Locate the cell with the specified text and output its [x, y] center coordinate. 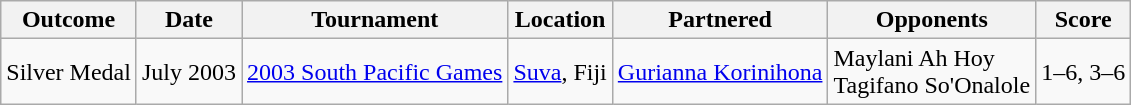
Gurianna Korinihona [720, 72]
1–6, 3–6 [1084, 72]
Date [188, 20]
Location [560, 20]
2003 South Pacific Games [375, 72]
Score [1084, 20]
Tournament [375, 20]
July 2003 [188, 72]
Opponents [932, 20]
Maylani Ah Hoy Tagifano So'Onalole [932, 72]
Silver Medal [69, 72]
Outcome [69, 20]
Partnered [720, 20]
Suva, Fiji [560, 72]
